Detect which cell encompasses the target text, then output its (x, y) center coordinate. 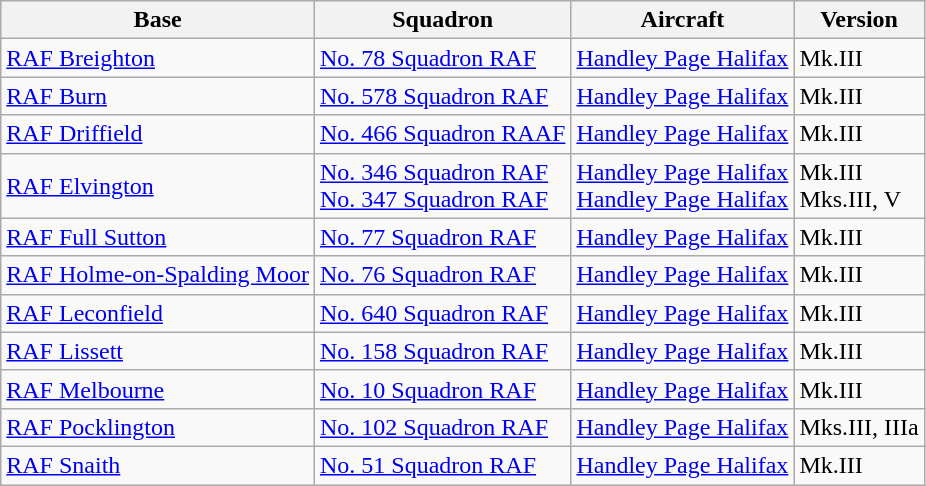
Version (859, 20)
No. 346 Squadron RAF No. 347 Squadron RAF (442, 186)
No. 10 Squadron RAF (442, 389)
Mks.III, IIIa (859, 427)
Squadron (442, 20)
Aircraft (682, 20)
RAF Breighton (158, 58)
RAF Leconfield (158, 313)
No. 466 Squadron RAAF (442, 134)
No. 640 Squadron RAF (442, 313)
RAF Full Sutton (158, 237)
No. 76 Squadron RAF (442, 275)
No. 78 Squadron RAF (442, 58)
RAF Driffield (158, 134)
No. 77 Squadron RAF (442, 237)
RAF Holme-on-Spalding Moor (158, 275)
RAF Pocklington (158, 427)
Base (158, 20)
No. 102 Squadron RAF (442, 427)
RAF Melbourne (158, 389)
RAF Elvington (158, 186)
RAF Burn (158, 96)
RAF Snaith (158, 465)
No. 51 Squadron RAF (442, 465)
RAF Lissett (158, 351)
Mk.III Mks.III, V (859, 186)
No. 578 Squadron RAF (442, 96)
Handley Page Halifax Handley Page Halifax (682, 186)
No. 158 Squadron RAF (442, 351)
